Locate the cell with the specified text and output its [x, y] center coordinate. 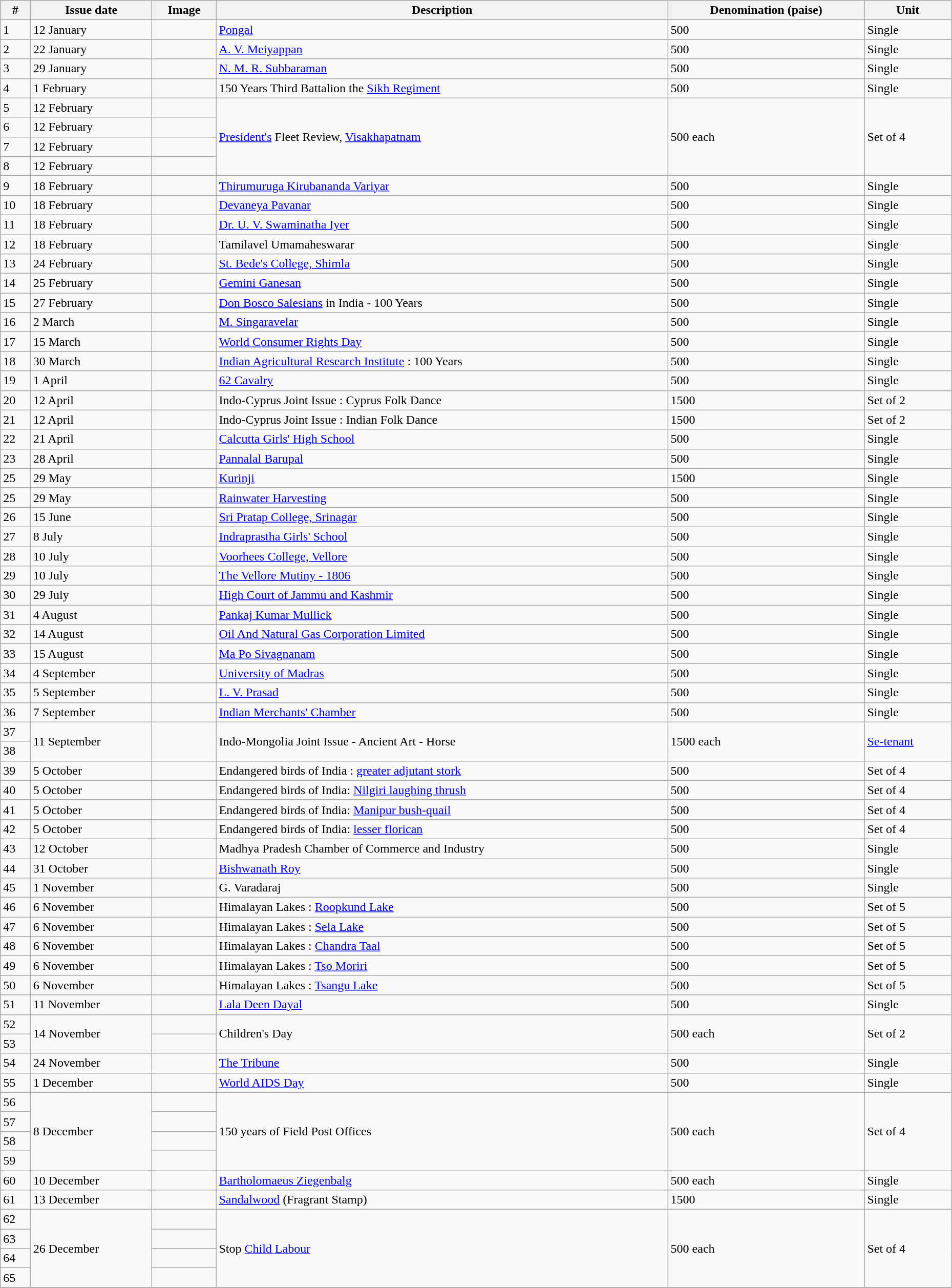
2 [15, 49]
Don Bosco Salesians in India - 100 Years [442, 303]
20 [15, 400]
Unit [907, 10]
59 [15, 1160]
Pankaj Kumar Mullick [442, 615]
36 [15, 712]
7 September [91, 712]
Endangered birds of India : greater adjutant stork [442, 771]
12 October [91, 848]
World Consumer Rights Day [442, 342]
Pannalal Barupal [442, 459]
11 September [91, 741]
30 [15, 595]
The Tribune [442, 1063]
Bishwanath Roy [442, 868]
Himalayan Lakes : Chandra Taal [442, 946]
26 [15, 517]
31 [15, 615]
Denomination (paise) [766, 10]
President's Fleet Review, Visakhapatnam [442, 137]
World AIDS Day [442, 1083]
41 [15, 809]
24 November [91, 1063]
Himalayan Lakes : Tso Moriri [442, 966]
22 [15, 439]
22 January [91, 49]
1 April [91, 381]
Ma Po Sivagnanam [442, 654]
Sri Pratap College, Srinagar [442, 517]
50 [15, 985]
63 [15, 1239]
L. V. Prasad [442, 693]
53 [15, 1044]
A. V. Meiyappan [442, 49]
65 [15, 1278]
27 February [91, 303]
1 February [91, 88]
11 [15, 224]
# [15, 10]
39 [15, 771]
54 [15, 1063]
43 [15, 848]
48 [15, 946]
60 [15, 1180]
10 December [91, 1180]
150 years of Field Post Offices [442, 1131]
Description [442, 10]
The Vellore Mutiny - 1806 [442, 576]
1 December [91, 1083]
8 December [91, 1131]
61 [15, 1200]
62 [15, 1219]
5 September [91, 693]
27 [15, 536]
M. Singaravelar [442, 322]
1 [15, 30]
64 [15, 1258]
5 [15, 108]
Kurinji [442, 478]
33 [15, 654]
Himalayan Lakes : Sela Lake [442, 927]
12 [15, 244]
University of Madras [442, 673]
40 [15, 790]
3 [15, 69]
19 [15, 381]
29 January [91, 69]
Pongal [442, 30]
Tamilavel Umamaheswarar [442, 244]
Himalayan Lakes : Roopkund Lake [442, 907]
N. M. R. Subbaraman [442, 69]
St. Bede's College, Shimla [442, 264]
29 July [91, 595]
15 March [91, 342]
42 [15, 829]
29 [15, 576]
17 [15, 342]
Indo-Cyprus Joint Issue : Cyprus Folk Dance [442, 400]
13 [15, 264]
Indian Merchants' Chamber [442, 712]
52 [15, 1024]
46 [15, 907]
51 [15, 1005]
4 September [91, 673]
2 March [91, 322]
24 February [91, 264]
Dr. U. V. Swaminatha Iyer [442, 224]
14 [15, 283]
Image [184, 10]
55 [15, 1083]
Devaneya Pavanar [442, 205]
18 [15, 361]
16 [15, 322]
Himalayan Lakes : Tsangu Lake [442, 985]
Rainwater Harvesting [442, 497]
Madhya Pradesh Chamber of Commerce and Industry [442, 848]
Indo-Cyprus Joint Issue : Indian Folk Dance [442, 420]
44 [15, 868]
37 [15, 732]
28 [15, 556]
30 March [91, 361]
14 November [91, 1034]
Bartholomaeus Ziegenbalg [442, 1180]
23 [15, 459]
Gemini Ganesan [442, 283]
38 [15, 751]
Endangered birds of India: Manipur bush-quail [442, 809]
Indian Agricultural Research Institute : 100 Years [442, 361]
Sandalwood (Fragrant Stamp) [442, 1200]
49 [15, 966]
47 [15, 927]
21 [15, 420]
Issue date [91, 10]
34 [15, 673]
26 December [91, 1249]
4 [15, 88]
1 November [91, 888]
7 [15, 147]
Indo-Mongolia Joint Issue - Ancient Art - Horse [442, 741]
15 June [91, 517]
4 August [91, 615]
8 [15, 166]
25 February [91, 283]
Endangered birds of India: Nilgiri laughing thrush [442, 790]
14 August [91, 634]
21 April [91, 439]
57 [15, 1121]
Se-tenant [907, 741]
9 [15, 185]
Children's Day [442, 1034]
62 Cavalry [442, 381]
6 [15, 127]
Lala Deen Dayal [442, 1005]
Indraprastha Girls' School [442, 536]
56 [15, 1102]
Calcutta Girls' High School [442, 439]
150 Years Third Battalion the Sikh Regiment [442, 88]
Endangered birds of India: lesser florican [442, 829]
12 January [91, 30]
Thirumuruga Kirubananda Variyar [442, 185]
58 [15, 1141]
15 August [91, 654]
High Court of Jammu and Kashmir [442, 595]
32 [15, 634]
Oil And Natural Gas Corporation Limited [442, 634]
45 [15, 888]
1500 each [766, 741]
35 [15, 693]
8 July [91, 536]
Stop Child Labour [442, 1249]
10 [15, 205]
28 April [91, 459]
Voorhees College, Vellore [442, 556]
15 [15, 303]
11 November [91, 1005]
13 December [91, 1200]
31 October [91, 868]
G. Varadaraj [442, 888]
